Provide the [x, y] coordinate of the cell's center where the given text is located.  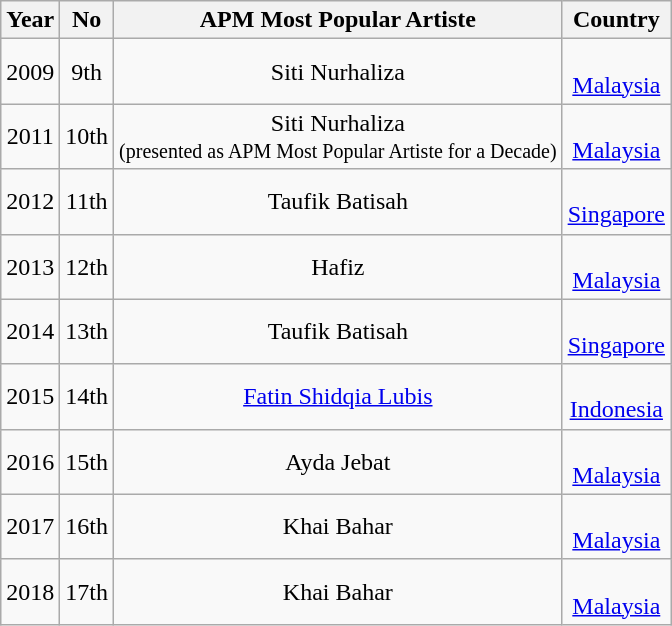
2014 [30, 332]
Fatin Shidqia Lubis [338, 396]
APM Most Popular Artiste [338, 20]
2013 [30, 266]
2016 [30, 462]
11th [87, 202]
13th [87, 332]
2012 [30, 202]
16th [87, 526]
2009 [30, 72]
2015 [30, 396]
Year [30, 20]
15th [87, 462]
14th [87, 396]
2017 [30, 526]
Hafiz [338, 266]
10th [87, 136]
Country [616, 20]
Indonesia [616, 396]
2018 [30, 592]
17th [87, 592]
Siti Nurhaliza (presented as APM Most Popular Artiste for a Decade) [338, 136]
Ayda Jebat [338, 462]
2011 [30, 136]
Siti Nurhaliza [338, 72]
No [87, 20]
9th [87, 72]
12th [87, 266]
